Find where the given text appears and provide that cell's center as (x, y) coordinate. 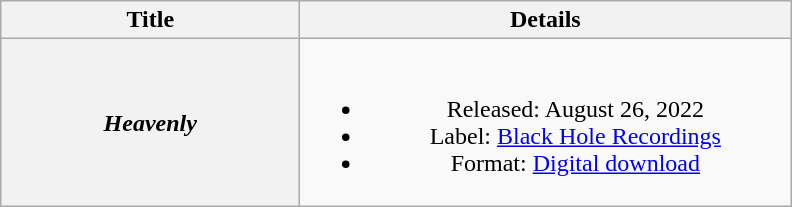
Heavenly (150, 122)
Details (546, 20)
Released: August 26, 2022Label: Black Hole RecordingsFormat: Digital download (546, 122)
Title (150, 20)
